Identify which cell holds the provided text, then report its [X, Y] central coordinate. 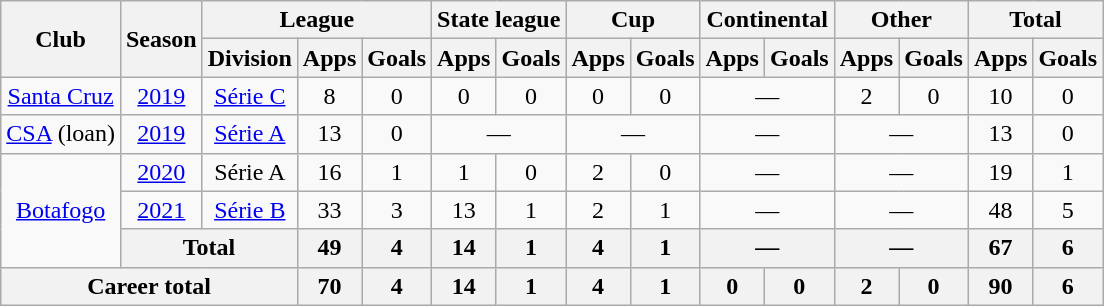
16 [329, 172]
Career total [150, 286]
5 [1068, 210]
2020 [161, 172]
Club [61, 39]
Série C [250, 96]
33 [329, 210]
Season [161, 39]
Continental [767, 20]
State league [499, 20]
67 [1000, 248]
3 [397, 210]
Série B [250, 210]
49 [329, 248]
Other [901, 20]
90 [1000, 286]
League [316, 20]
19 [1000, 172]
10 [1000, 96]
8 [329, 96]
CSA (loan) [61, 134]
48 [1000, 210]
2021 [161, 210]
70 [329, 286]
Botafogo [61, 210]
Division [250, 58]
Cup [633, 20]
Santa Cruz [61, 96]
